Determine the (x, y) coordinate at the center of the cell enclosing the given text.  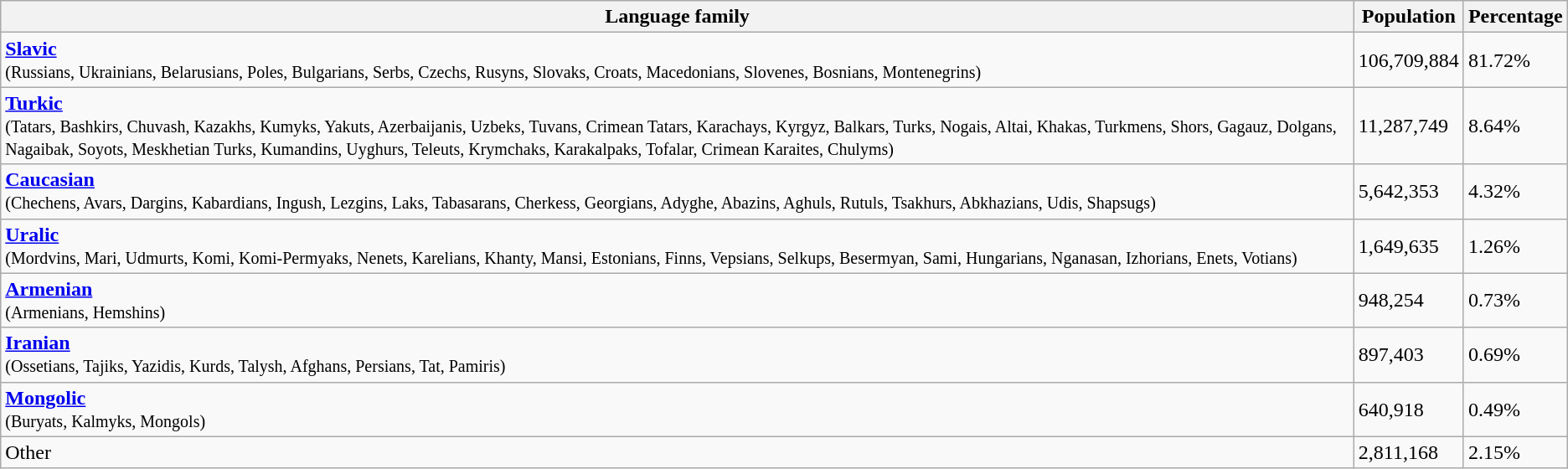
Other (678, 452)
0.49% (1515, 409)
Iranian(Ossetians, Tajiks, Yazidis, Kurds, Talysh, Afghans, Persians, Tat, Pamiris) (678, 355)
4.32% (1515, 191)
81.72% (1515, 60)
2.15% (1515, 452)
1.26% (1515, 246)
11,287,749 (1409, 126)
Armenian(Armenians, Hemshins) (678, 300)
106,709,884 (1409, 60)
Language family (678, 17)
8.64% (1515, 126)
640,918 (1409, 409)
897,403 (1409, 355)
2,811,168 (1409, 452)
5,642,353 (1409, 191)
Population (1409, 17)
Slavic(Russians, Ukrainians, Belarusians, Poles, Bulgarians, Serbs, Czechs, Rusyns, Slovaks, Croats, Macedonians, Slovenes, Bosnians, Montenegrins) (678, 60)
Percentage (1515, 17)
948,254 (1409, 300)
0.69% (1515, 355)
0.73% (1515, 300)
Mongolic(Buryats, Kalmyks, Mongols) (678, 409)
1,649,635 (1409, 246)
